Locate the cell with the specified text and output its (x, y) center coordinate. 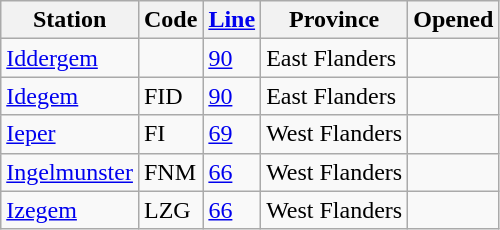
Ieper (70, 134)
Izegem (70, 210)
Opened (454, 20)
Iddergem (70, 58)
Province (334, 20)
LZG (170, 210)
Line (232, 20)
Ingelmunster (70, 172)
FI (170, 134)
Idegem (70, 96)
FNM (170, 172)
69 (232, 134)
Code (170, 20)
Station (70, 20)
FID (170, 96)
